For the text-containing cell, return its midpoint in [x, y] coordinate format. 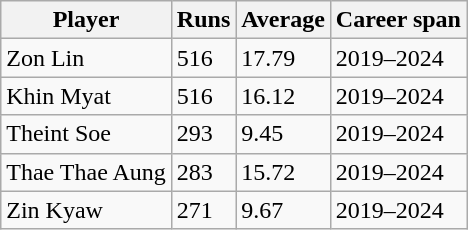
16.12 [284, 96]
15.72 [284, 172]
Runs [203, 20]
Player [86, 20]
Career span [398, 20]
Zin Kyaw [86, 210]
293 [203, 134]
Thae Thae Aung [86, 172]
271 [203, 210]
Theint Soe [86, 134]
9.67 [284, 210]
9.45 [284, 134]
17.79 [284, 58]
Khin Myat [86, 96]
Zon Lin [86, 58]
283 [203, 172]
Average [284, 20]
